Provide the [X, Y] coordinate of the cell's center where the given text is located.  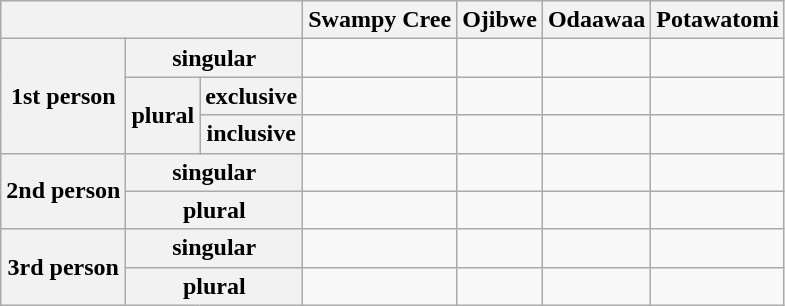
3rd person [64, 267]
Potawatomi [718, 20]
2nd person [64, 191]
1st person [64, 96]
exclusive [252, 96]
Odaawaa [596, 20]
Ojibwe [500, 20]
inclusive [252, 134]
Swampy Cree [380, 20]
